Return the [X, Y] coordinate for the center point of the cell that contains the specified text.  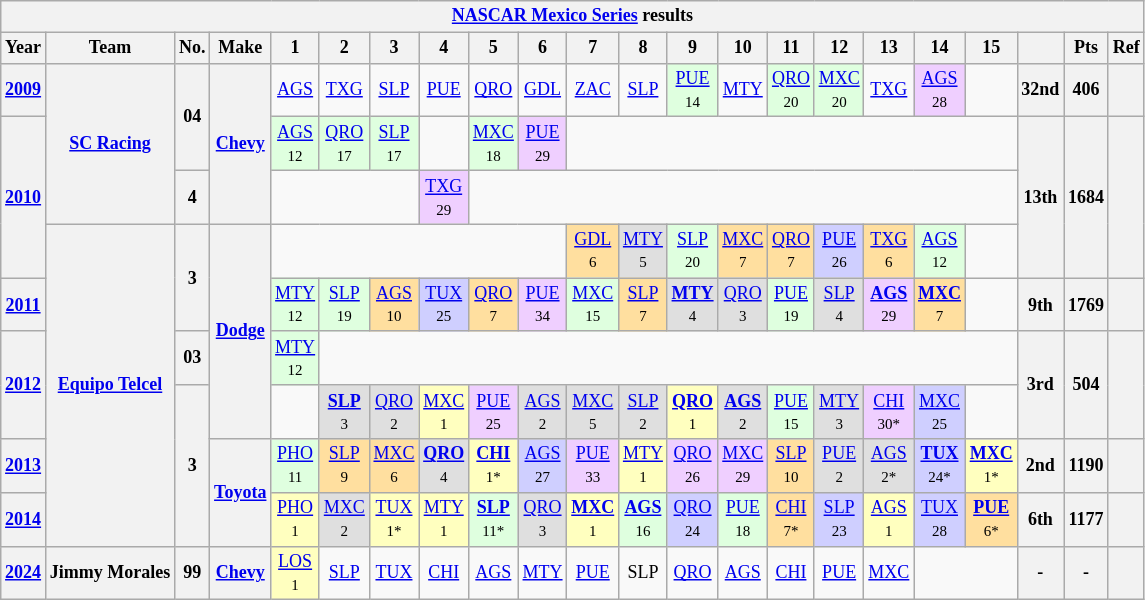
SLP7 [644, 305]
406 [1086, 90]
NASCAR Mexico Series results [572, 16]
TXG29 [444, 197]
SLP3 [344, 412]
SLP19 [344, 305]
SLP17 [394, 144]
TUX24* [940, 466]
QRO17 [344, 144]
Jimmy Morales [110, 573]
PHO1 [296, 519]
PUE29 [542, 144]
11 [792, 48]
PHO11 [296, 466]
QRO1 [692, 412]
ZAC [593, 90]
PUE6* [991, 519]
SLP10 [792, 466]
TUX [394, 573]
PUE26 [839, 251]
SLP9 [344, 466]
AGS2* [889, 466]
MXC18 [494, 144]
2012 [24, 384]
MXC [889, 573]
Pts [1086, 48]
6th [1040, 519]
AGS27 [542, 466]
MTY4 [692, 305]
13 [889, 48]
MXC25 [940, 412]
15 [991, 48]
CHI1* [494, 466]
2013 [24, 466]
SC Racing [110, 144]
2nd [1040, 466]
Ref [1126, 48]
9 [692, 48]
TUX25 [444, 305]
Equipo Telcel [110, 385]
SLP20 [692, 251]
504 [1086, 384]
GDL6 [593, 251]
04 [192, 116]
1769 [1086, 305]
9th [1040, 305]
TUX1* [394, 519]
MXC6 [394, 466]
2011 [24, 305]
MXC5 [593, 412]
PUE33 [593, 466]
MXC20 [839, 90]
PUE2 [839, 466]
2009 [24, 90]
TXG6 [889, 251]
CHI30* [889, 412]
99 [192, 573]
SLP11* [494, 519]
AGS16 [644, 519]
Dodge [240, 332]
2014 [24, 519]
QRO4 [444, 466]
8 [644, 48]
Year [24, 48]
PUE14 [692, 90]
Toyota [240, 492]
LOS1 [296, 573]
7 [593, 48]
3rd [1040, 384]
MTY3 [839, 412]
AGS1 [889, 519]
13th [1040, 198]
2 [344, 48]
AGS28 [940, 90]
CHI7* [792, 519]
5 [494, 48]
PUE18 [743, 519]
1684 [1086, 198]
1177 [1086, 519]
10 [743, 48]
SLP2 [644, 412]
03 [192, 358]
PUE15 [792, 412]
PUE19 [792, 305]
TUX28 [940, 519]
PUE34 [542, 305]
MXC29 [743, 466]
QRO20 [792, 90]
GDL [542, 90]
1190 [1086, 466]
1 [296, 48]
No. [192, 48]
PUE25 [494, 412]
AGS10 [394, 305]
Make [240, 48]
QRO26 [692, 466]
MXC2 [344, 519]
SLP23 [839, 519]
AGS29 [889, 305]
MTY5 [644, 251]
MXC15 [593, 305]
32nd [1040, 90]
2024 [24, 573]
Team [110, 48]
SLP4 [839, 305]
QRO24 [692, 519]
6 [542, 48]
MXC1* [991, 466]
14 [940, 48]
2010 [24, 198]
12 [839, 48]
QRO2 [394, 412]
